Capture the cell that displays the provided text and extract its (X, Y) central coordinate. 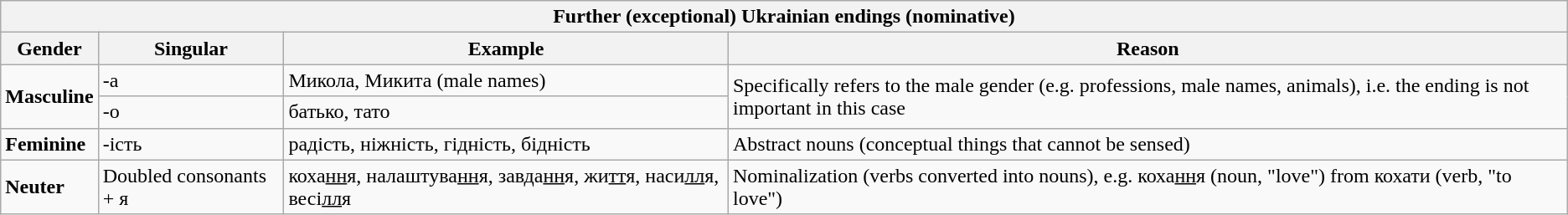
Feminine (49, 144)
Gender (49, 49)
Singular (191, 49)
-о (191, 112)
Neuter (49, 187)
-ість (191, 144)
Specifically refers to the male gender (e.g. professions, male names, animals), i.e. the ending is not important in this case (1148, 96)
Nominalization (verbs converted into nouns), e.g. кохання (noun, "love") from кохати (verb, "to love") (1148, 187)
Further (exceptional) Ukrainian endings (nominative) (784, 17)
-а (191, 80)
радість, ніжність, гідність, бідність (506, 144)
Masculine (49, 96)
батько, тато (506, 112)
Doubled consonants + я (191, 187)
кохання, налаштування, завдання, життя, насилля, весілля (506, 187)
Example (506, 49)
Микола, Микита (male names) (506, 80)
Reason (1148, 49)
Abstract nouns (conceptual things that cannot be sensed) (1148, 144)
